Find where the given text appears and provide that cell's center as (x, y) coordinate. 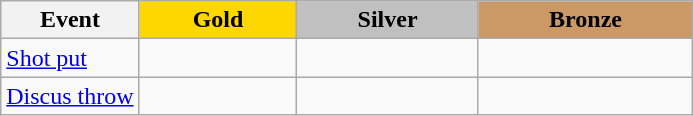
Event (70, 20)
Bronze (585, 20)
Silver (388, 20)
Gold (218, 20)
Discus throw (70, 96)
Shot put (70, 58)
